Output the [x, y] coordinate of the center of the cell containing the given text.  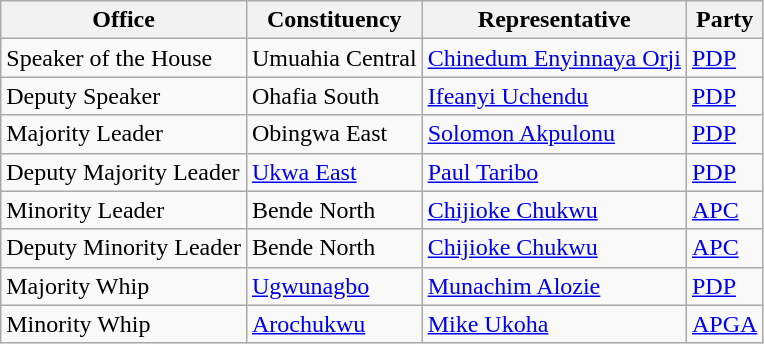
Arochukwu [334, 324]
Mike Ukoha [554, 324]
APGA [724, 324]
Paul Taribo [554, 172]
Deputy Majority Leader [124, 172]
Party [724, 20]
Office [124, 20]
Minority Whip [124, 324]
Representative [554, 20]
Minority Leader [124, 210]
Chinedum Enyinnaya Orji [554, 58]
Deputy Minority Leader [124, 248]
Solomon Akpulonu [554, 134]
Ukwa East [334, 172]
Majority Leader [124, 134]
Ohafia South [334, 96]
Ifeanyi Uchendu [554, 96]
Majority Whip [124, 286]
Ugwunagbo [334, 286]
Deputy Speaker [124, 96]
Umuahia Central [334, 58]
Munachim Alozie [554, 286]
Constituency [334, 20]
Obingwa East [334, 134]
Speaker of the House [124, 58]
